Scan for the cell matching the given text and deliver its [X, Y] coordinate at center. 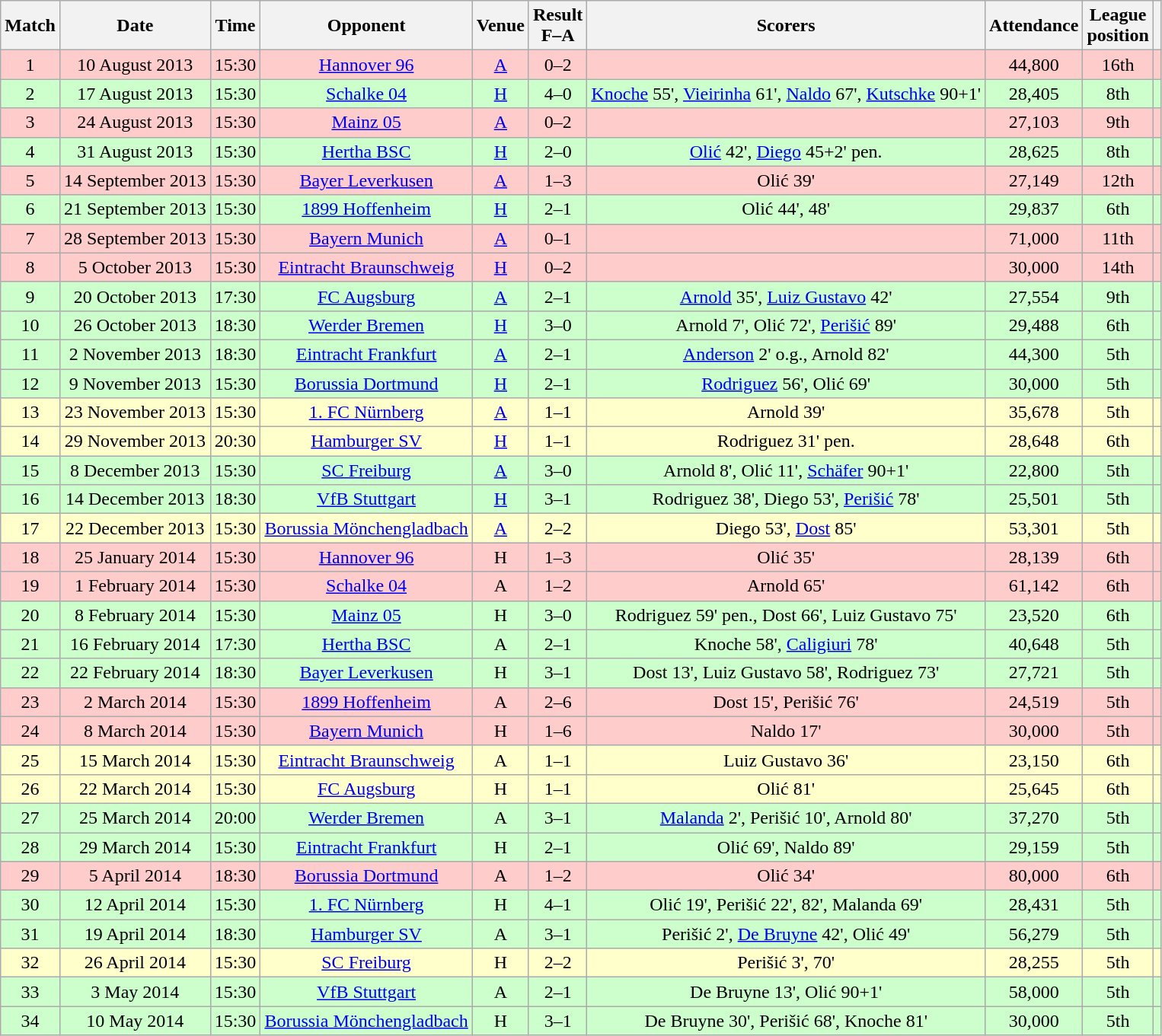
Olić 39' [786, 180]
53,301 [1034, 528]
5 October 2013 [135, 267]
28,405 [1034, 94]
4–1 [557, 905]
23,520 [1034, 615]
4 [30, 151]
Arnold 65' [786, 586]
14 September 2013 [135, 180]
13 [30, 413]
9 November 2013 [135, 383]
16 February 2014 [135, 644]
28,139 [1034, 557]
Rodriguez 56', Olić 69' [786, 383]
28 September 2013 [135, 238]
29 November 2013 [135, 441]
De Bruyne 13', Olić 90+1' [786, 992]
Naldo 17' [786, 731]
12 April 2014 [135, 905]
80,000 [1034, 876]
10 August 2013 [135, 65]
17 [30, 528]
Time [235, 26]
24 [30, 731]
2 November 2013 [135, 354]
10 [30, 325]
0–1 [557, 238]
8 February 2014 [135, 615]
Dost 15', Perišić 76' [786, 702]
32 [30, 963]
2–0 [557, 151]
12th [1118, 180]
30 [30, 905]
34 [30, 1021]
Attendance [1034, 26]
33 [30, 992]
22,800 [1034, 470]
Olić 34' [786, 876]
22 February 2014 [135, 673]
25,501 [1034, 499]
Perišić 2', De Bruyne 42', Olić 49' [786, 934]
Luiz Gustavo 36' [786, 760]
44,300 [1034, 354]
11th [1118, 238]
1 February 2014 [135, 586]
31 August 2013 [135, 151]
27,149 [1034, 180]
15 [30, 470]
7 [30, 238]
28,255 [1034, 963]
31 [30, 934]
5 [30, 180]
20 October 2013 [135, 296]
25 [30, 760]
29,488 [1034, 325]
14th [1118, 267]
28,648 [1034, 441]
25,645 [1034, 789]
10 May 2014 [135, 1021]
37,270 [1034, 818]
17 August 2013 [135, 94]
22 March 2014 [135, 789]
Malanda 2', Perišić 10', Arnold 80' [786, 818]
11 [30, 354]
Olić 81' [786, 789]
Arnold 35', Luiz Gustavo 42' [786, 296]
2 March 2014 [135, 702]
Dost 13', Luiz Gustavo 58', Rodriguez 73' [786, 673]
Perišić 3', 70' [786, 963]
Knoche 58', Caligiuri 78' [786, 644]
15 March 2014 [135, 760]
4–0 [557, 94]
35,678 [1034, 413]
58,000 [1034, 992]
28,431 [1034, 905]
9 [30, 296]
Arnold 7', Olić 72', Perišić 89' [786, 325]
27 [30, 818]
12 [30, 383]
1–6 [557, 731]
De Bruyne 30', Perišić 68', Knoche 81' [786, 1021]
Olić 35' [786, 557]
26 [30, 789]
8 December 2013 [135, 470]
3 [30, 123]
20:30 [235, 441]
Olić 69', Naldo 89' [786, 847]
26 October 2013 [135, 325]
61,142 [1034, 586]
16 [30, 499]
44,800 [1034, 65]
23 November 2013 [135, 413]
8 [30, 267]
Arnold 8', Olić 11', Schäfer 90+1' [786, 470]
Date [135, 26]
29 March 2014 [135, 847]
Olić 19', Perišić 22', 82', Malanda 69' [786, 905]
29 [30, 876]
27,721 [1034, 673]
16th [1118, 65]
2 [30, 94]
56,279 [1034, 934]
71,000 [1034, 238]
14 [30, 441]
24 August 2013 [135, 123]
19 April 2014 [135, 934]
Olić 42', Diego 45+2' pen. [786, 151]
2–6 [557, 702]
Rodriguez 31' pen. [786, 441]
Venue [500, 26]
29,159 [1034, 847]
18 [30, 557]
Match [30, 26]
5 April 2014 [135, 876]
14 December 2013 [135, 499]
Rodriguez 38', Diego 53', Perišić 78' [786, 499]
21 September 2013 [135, 209]
19 [30, 586]
21 [30, 644]
ResultF–A [557, 26]
Scorers [786, 26]
29,837 [1034, 209]
8 March 2014 [135, 731]
26 April 2014 [135, 963]
Diego 53', Dost 85' [786, 528]
27,554 [1034, 296]
Leagueposition [1118, 26]
3 May 2014 [135, 992]
20:00 [235, 818]
28,625 [1034, 151]
Olić 44', 48' [786, 209]
25 January 2014 [135, 557]
6 [30, 209]
23 [30, 702]
Opponent [366, 26]
27,103 [1034, 123]
Arnold 39' [786, 413]
22 [30, 673]
1 [30, 65]
20 [30, 615]
28 [30, 847]
Rodriguez 59' pen., Dost 66', Luiz Gustavo 75' [786, 615]
25 March 2014 [135, 818]
24,519 [1034, 702]
Knoche 55', Vieirinha 61', Naldo 67', Kutschke 90+1' [786, 94]
23,150 [1034, 760]
22 December 2013 [135, 528]
40,648 [1034, 644]
Anderson 2' o.g., Arnold 82' [786, 354]
